Identify which cell holds the provided text, then report its (x, y) central coordinate. 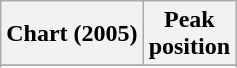
Chart (2005) (72, 34)
Peakposition (189, 34)
